For the text-containing cell, return its midpoint in (x, y) coordinate format. 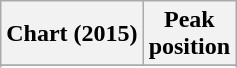
Chart (2015) (72, 34)
Peak position (189, 34)
